Find where the given text appears and provide that cell's center as [X, Y] coordinate. 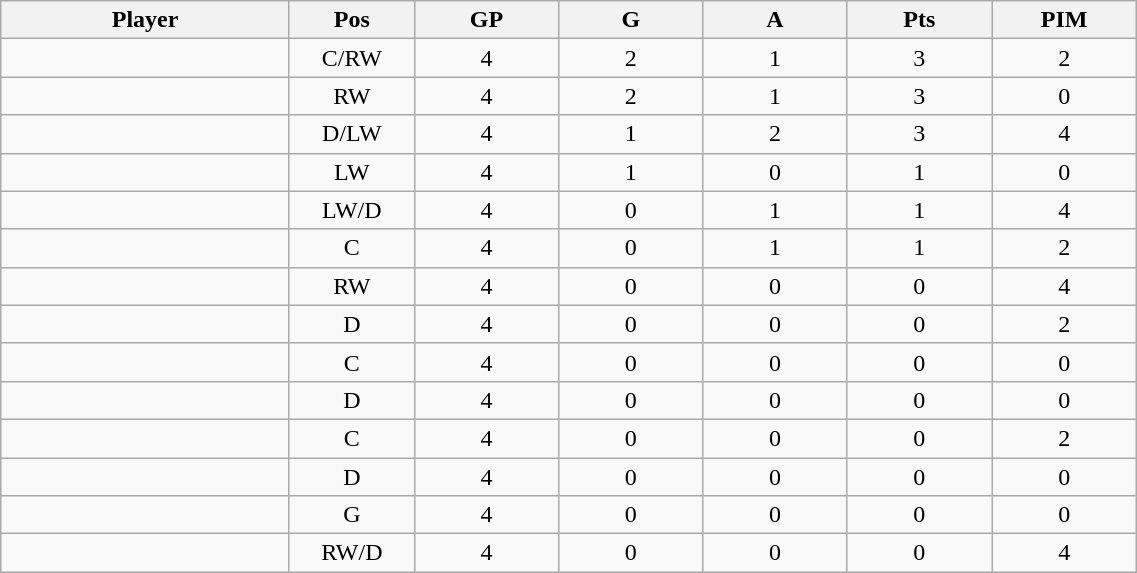
RW/D [352, 553]
Pos [352, 20]
C/RW [352, 58]
LW [352, 172]
A [775, 20]
D/LW [352, 134]
GP [486, 20]
LW/D [352, 210]
Player [146, 20]
Pts [919, 20]
PIM [1064, 20]
